Capture the cell that displays the provided text and extract its (X, Y) central coordinate. 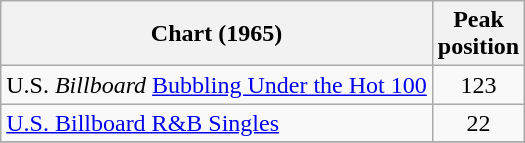
22 (478, 123)
Chart (1965) (217, 34)
Peakposition (478, 34)
U.S. Billboard Bubbling Under the Hot 100 (217, 85)
U.S. Billboard R&B Singles (217, 123)
123 (478, 85)
